Output the [x, y] coordinate of the center of the cell containing the given text.  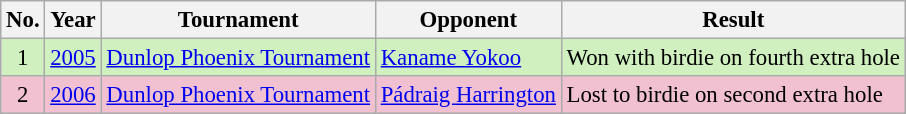
Year [73, 20]
No. [23, 20]
2006 [73, 95]
Lost to birdie on second extra hole [733, 95]
2005 [73, 58]
Result [733, 20]
Tournament [238, 20]
Pádraig Harrington [468, 95]
Kaname Yokoo [468, 58]
Opponent [468, 20]
Won with birdie on fourth extra hole [733, 58]
1 [23, 58]
2 [23, 95]
